Capture the cell that displays the provided text and extract its (x, y) central coordinate. 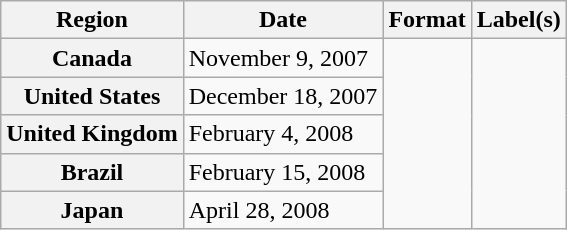
April 28, 2008 (283, 210)
Canada (92, 58)
Label(s) (518, 20)
Region (92, 20)
Brazil (92, 172)
November 9, 2007 (283, 58)
Date (283, 20)
Japan (92, 210)
February 4, 2008 (283, 134)
Format (427, 20)
United States (92, 96)
December 18, 2007 (283, 96)
February 15, 2008 (283, 172)
United Kingdom (92, 134)
